Search for the cell housing the specified text and yield its [X, Y] center coordinate. 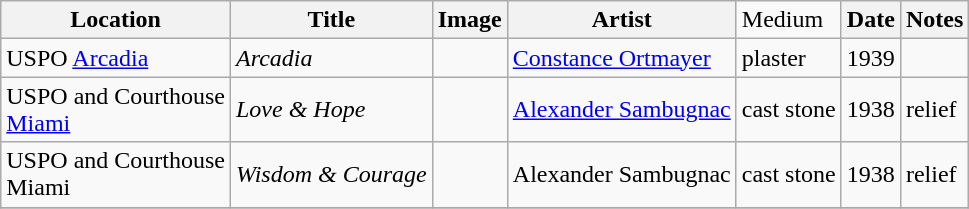
1939 [870, 58]
Title [331, 20]
Date [870, 20]
Location [116, 20]
Wisdom & Courage [331, 174]
Love & Hope [331, 110]
Constance Ortmayer [622, 58]
Arcadia [331, 58]
Medium [788, 20]
Notes [934, 20]
plaster [788, 58]
USPO Arcadia [116, 58]
Image [470, 20]
Artist [622, 20]
